Locate the cell with the specified text and output its (x, y) center coordinate. 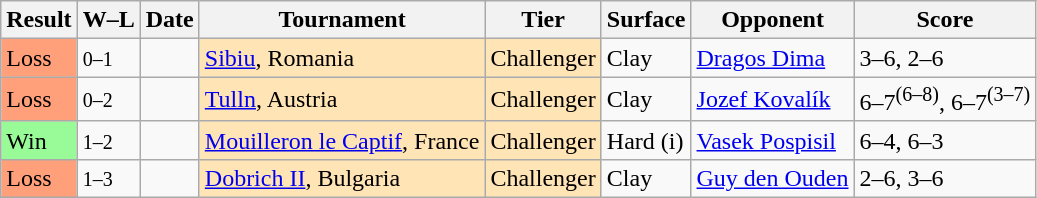
Opponent (772, 20)
Hard (i) (646, 140)
Sibiu, Romania (342, 58)
Result (39, 20)
Tournament (342, 20)
Win (39, 140)
1–2 (108, 140)
Score (945, 20)
Dobrich II, Bulgaria (342, 178)
6–7(6–8), 6–7(3–7) (945, 100)
Vasek Pospisil (772, 140)
3–6, 2–6 (945, 58)
Mouilleron le Captif, France (342, 140)
Dragos Dima (772, 58)
0–2 (108, 100)
W–L (108, 20)
Jozef Kovalík (772, 100)
Tulln, Austria (342, 100)
Date (170, 20)
0–1 (108, 58)
Guy den Ouden (772, 178)
1–3 (108, 178)
2–6, 3–6 (945, 178)
Tier (543, 20)
6–4, 6–3 (945, 140)
Surface (646, 20)
